Find where the given text appears and provide that cell's center as [X, Y] coordinate. 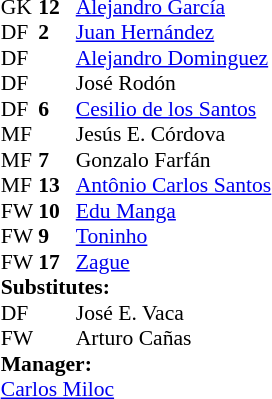
13 [57, 185]
Jesús E. Córdova [174, 135]
Gonzalo Farfán [174, 160]
José Rodón [174, 83]
Manager: [136, 364]
6 [57, 109]
Substitutes: [136, 287]
Juan Hernández [174, 33]
Arturo Cañas [174, 339]
Antônio Carlos Santos [174, 185]
Edu Manga [174, 211]
Alejandro Dominguez [174, 58]
10 [57, 211]
Cesilio de los Santos [174, 109]
Toninho [174, 237]
9 [57, 237]
José E. Vaca [174, 313]
17 [57, 262]
Zague [174, 262]
7 [57, 160]
2 [57, 33]
